From the cell containing the given text, extract its center point as (X, Y) coordinate. 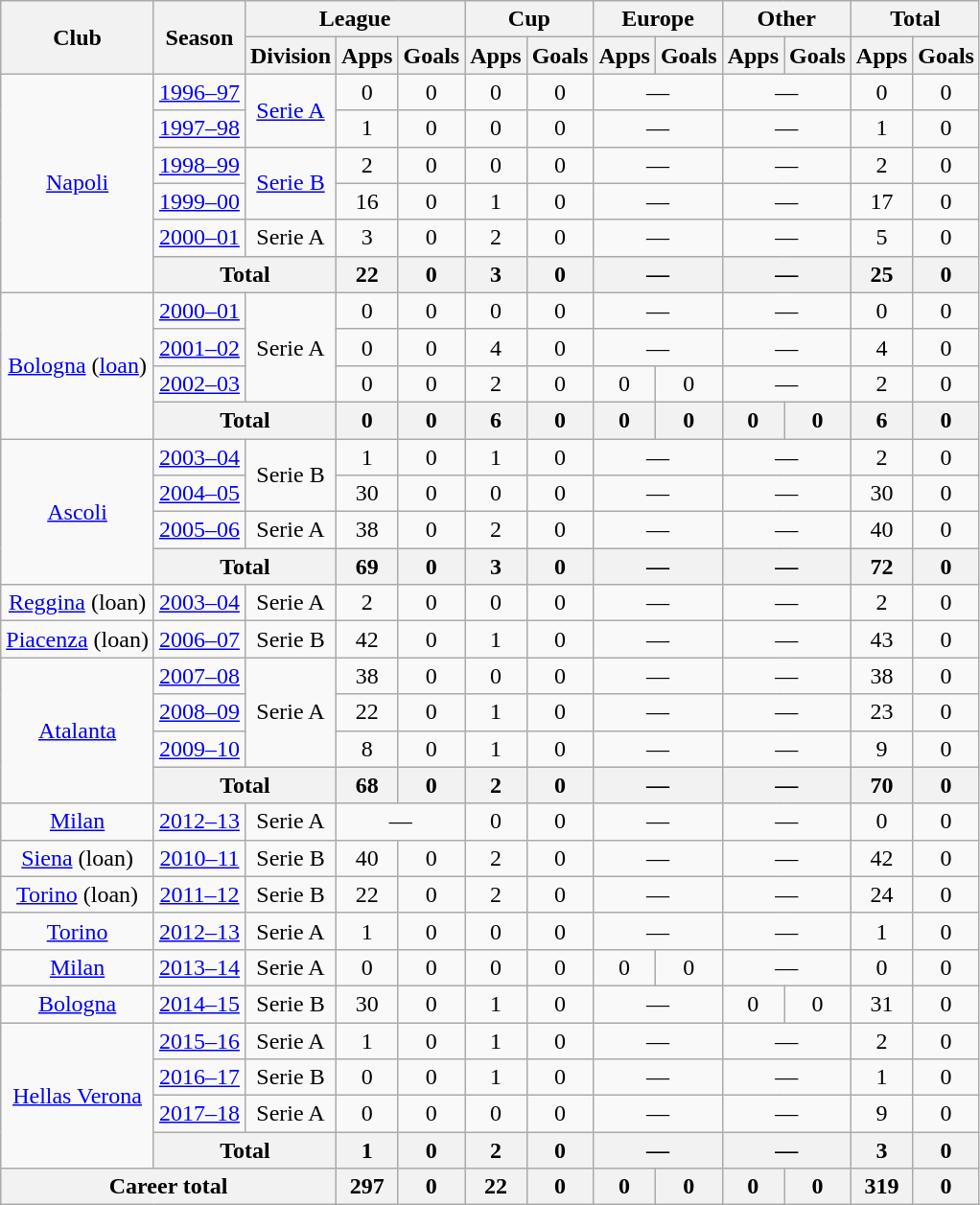
1997–98 (199, 128)
Season (199, 37)
Torino (loan) (78, 894)
Europe (658, 19)
16 (367, 201)
2016–17 (199, 1078)
Ascoli (78, 512)
Hellas Verona (78, 1095)
Division (290, 56)
2011–12 (199, 894)
72 (881, 567)
2007–08 (199, 676)
23 (881, 712)
2006–07 (199, 639)
2004–05 (199, 494)
24 (881, 894)
Siena (loan) (78, 858)
43 (881, 639)
Other (786, 19)
69 (367, 567)
2014–15 (199, 1004)
319 (881, 1187)
17 (881, 201)
8 (367, 749)
2009–10 (199, 749)
Napoli (78, 183)
League (355, 19)
70 (881, 785)
1999–00 (199, 201)
Atalanta (78, 730)
2002–03 (199, 383)
Bologna (78, 1004)
Cup (529, 19)
2013–14 (199, 967)
Piacenza (loan) (78, 639)
Club (78, 37)
68 (367, 785)
31 (881, 1004)
2008–09 (199, 712)
2017–18 (199, 1114)
2005–06 (199, 530)
25 (881, 274)
1996–97 (199, 92)
297 (367, 1187)
Career total (169, 1187)
Torino (78, 931)
1998–99 (199, 165)
2010–11 (199, 858)
Bologna (loan) (78, 365)
2015–16 (199, 1040)
2001–02 (199, 347)
5 (881, 238)
Reggina (loan) (78, 603)
